Return (X, Y) of the center of cell containing provided text 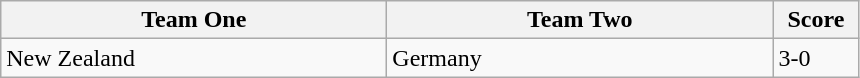
Germany (580, 58)
Team One (194, 20)
Score (816, 20)
3-0 (816, 58)
Team Two (580, 20)
New Zealand (194, 58)
